Extract the (X, Y) coordinate from the center of the cell holding the provided text.  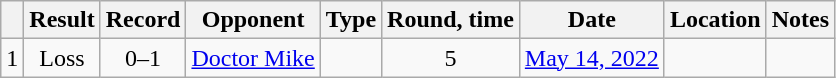
May 14, 2022 (592, 58)
Loss (62, 58)
0–1 (143, 58)
Result (62, 20)
Opponent (253, 20)
Round, time (451, 20)
5 (451, 58)
Date (592, 20)
Notes (800, 20)
Record (143, 20)
1 (12, 58)
Doctor Mike (253, 58)
Type (350, 20)
Location (715, 20)
